Identify which cell holds the provided text, then report its (x, y) central coordinate. 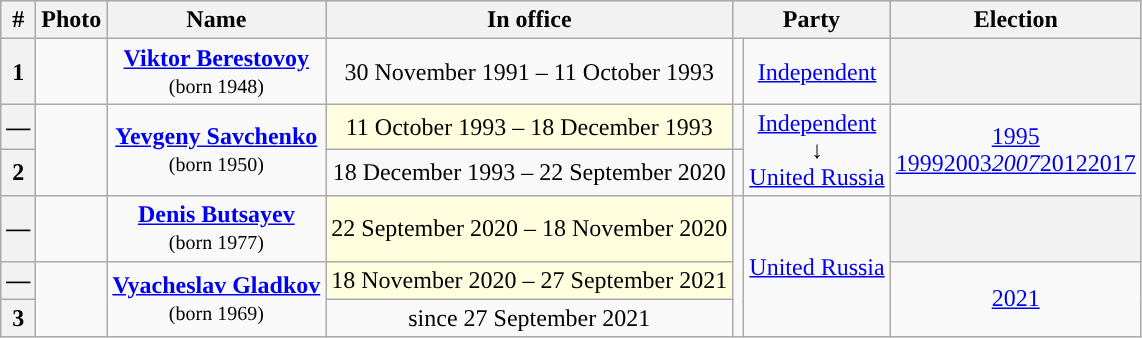
22 September 2020 – 18 November 2020 (530, 228)
11 October 1993 – 18 December 1993 (530, 127)
Viktor Berestovoy(born 1948) (216, 72)
Name (216, 20)
Yevgeny Savchenko(born 1950) (216, 150)
199519992003200720122017 (1016, 150)
2021 (1016, 299)
# (18, 20)
Photo (72, 20)
United Russia (817, 266)
Independent (817, 72)
30 November 1991 – 11 October 1993 (530, 72)
Vyacheslav Gladkov(born 1969) (216, 299)
1 (18, 72)
In office (530, 20)
3 (18, 318)
18 December 1993 – 22 September 2020 (530, 173)
18 November 2020 – 27 September 2021 (530, 280)
2 (18, 173)
Independent↓United Russia (817, 150)
Party (812, 20)
Election (1016, 20)
Denis Butsayev(born 1977) (216, 228)
since 27 September 2021 (530, 318)
